Find where the given text appears and provide that cell's center as (x, y) coordinate. 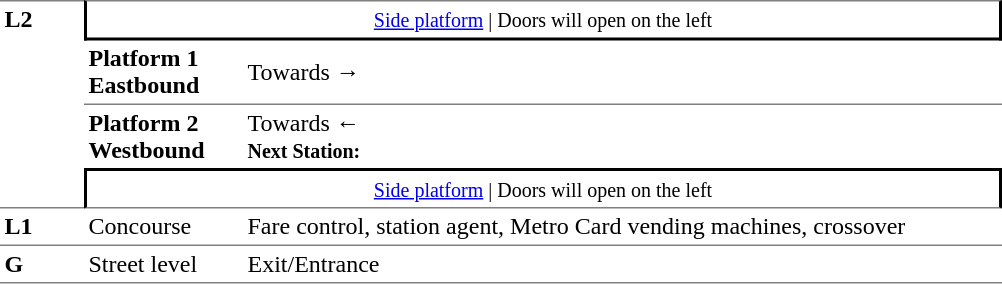
Towards → (622, 72)
G (42, 264)
L2 (42, 104)
Towards ← Next Station: (622, 136)
Platform 1Eastbound (164, 72)
Platform 2Westbound (164, 136)
Fare control, station agent, Metro Card vending machines, crossover (622, 226)
Concourse (164, 226)
Street level (164, 264)
Exit/Entrance (622, 264)
L1 (42, 226)
